Search for the cell housing the specified text and yield its [x, y] center coordinate. 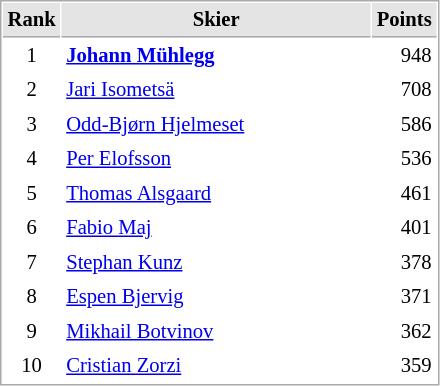
461 [404, 194]
9 [32, 332]
Johann Mühlegg [216, 56]
948 [404, 56]
Per Elofsson [216, 158]
1 [32, 56]
Points [404, 20]
8 [32, 296]
371 [404, 296]
Stephan Kunz [216, 262]
5 [32, 194]
Thomas Alsgaard [216, 194]
Mikhail Botvinov [216, 332]
4 [32, 158]
Cristian Zorzi [216, 366]
Fabio Maj [216, 228]
7 [32, 262]
Odd-Bjørn Hjelmeset [216, 124]
536 [404, 158]
2 [32, 90]
Skier [216, 20]
Espen Bjervig [216, 296]
Jari Isometsä [216, 90]
359 [404, 366]
401 [404, 228]
378 [404, 262]
586 [404, 124]
708 [404, 90]
10 [32, 366]
362 [404, 332]
6 [32, 228]
Rank [32, 20]
3 [32, 124]
